From the cell containing the given text, extract its center point as (X, Y) coordinate. 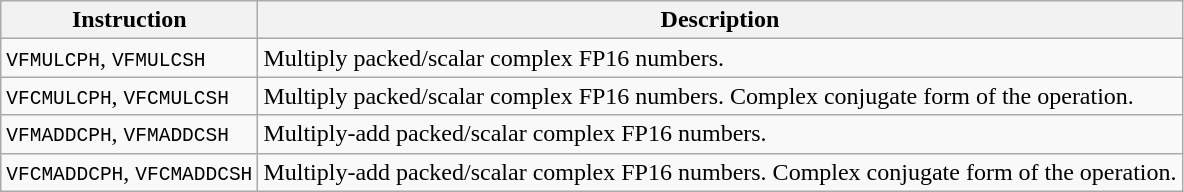
Multiply packed/scalar complex FP16 numbers. Complex conjugate form of the operation. (720, 96)
Multiply-add packed/scalar complex FP16 numbers. Complex conjugate form of the operation. (720, 172)
Description (720, 20)
VFMULCPH, VFMULCSH (130, 58)
Multiply-add packed/scalar complex FP16 numbers. (720, 134)
VFMADDCPH, VFMADDCSH (130, 134)
VFCMULCPH, VFCMULCSH (130, 96)
Multiply packed/scalar complex FP16 numbers. (720, 58)
Instruction (130, 20)
VFCMADDCPH, VFCMADDCSH (130, 172)
